Return the [x, y] coordinate for the center point of the cell that contains the specified text.  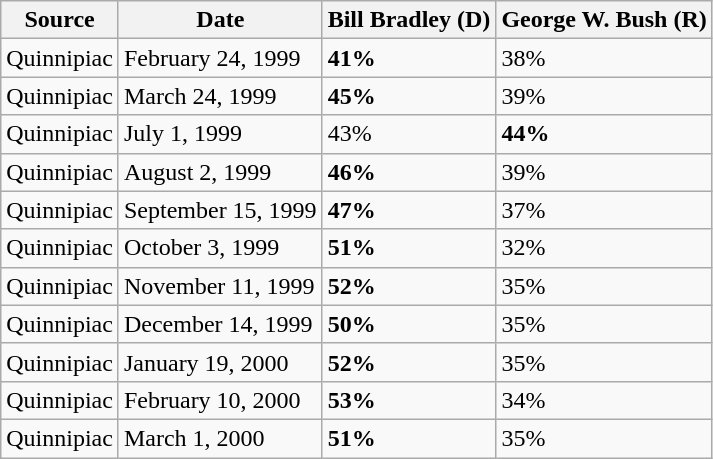
February 24, 1999 [220, 58]
53% [409, 400]
Source [60, 20]
December 14, 1999 [220, 324]
41% [409, 58]
44% [604, 134]
50% [409, 324]
Date [220, 20]
March 24, 1999 [220, 96]
George W. Bush (R) [604, 20]
34% [604, 400]
February 10, 2000 [220, 400]
47% [409, 210]
38% [604, 58]
43% [409, 134]
Bill Bradley (D) [409, 20]
32% [604, 248]
37% [604, 210]
November 11, 1999 [220, 286]
September 15, 1999 [220, 210]
January 19, 2000 [220, 362]
March 1, 2000 [220, 438]
October 3, 1999 [220, 248]
46% [409, 172]
July 1, 1999 [220, 134]
45% [409, 96]
August 2, 1999 [220, 172]
